Find where the given text appears and provide that cell's center as (X, Y) coordinate. 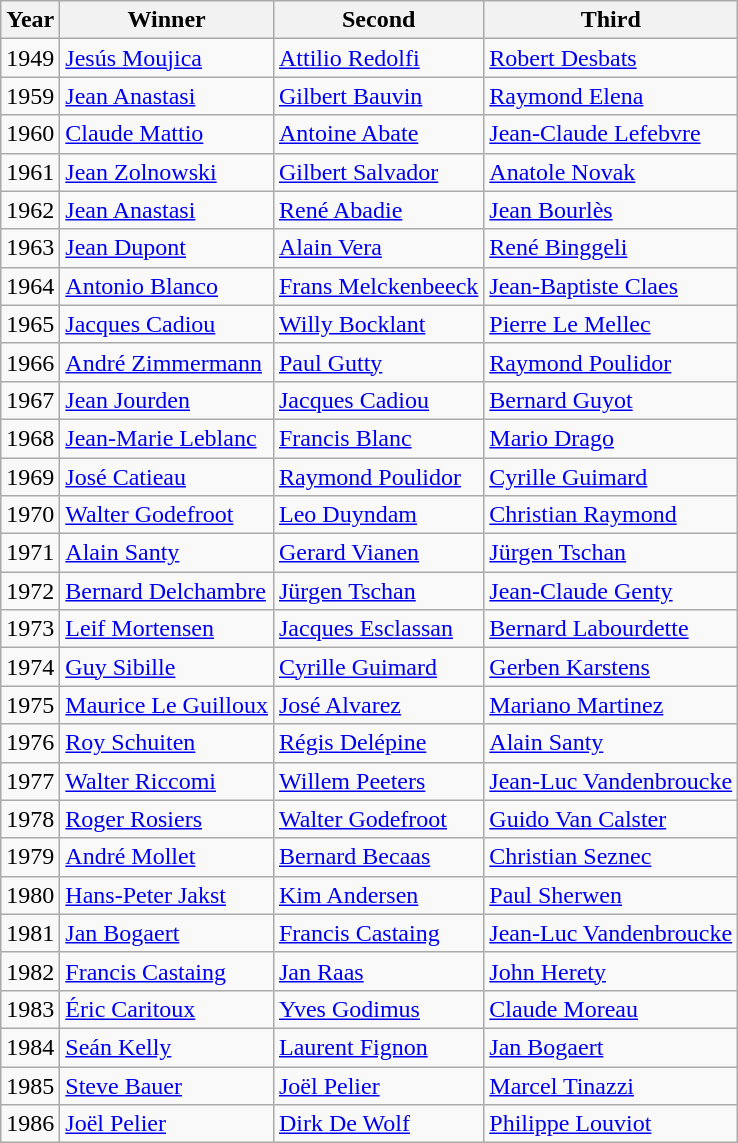
Steve Bauer (167, 1085)
Philippe Louviot (611, 1124)
Jacques Esclassan (378, 629)
Raymond Elena (611, 96)
Kim Andersen (378, 895)
Pierre Le Mellec (611, 324)
Christian Raymond (611, 515)
1980 (30, 895)
Mario Drago (611, 438)
André Mollet (167, 857)
1972 (30, 591)
1974 (30, 667)
1962 (30, 210)
José Catieau (167, 477)
Yves Godimus (378, 1009)
Gerben Karstens (611, 667)
René Binggeli (611, 248)
Second (378, 20)
Gerard Vianen (378, 553)
Anatole Novak (611, 172)
Guido Van Calster (611, 819)
Paul Gutty (378, 362)
Jesús Moujica (167, 58)
1976 (30, 743)
Jean-Baptiste Claes (611, 286)
1981 (30, 933)
1963 (30, 248)
Claude Mattio (167, 134)
1984 (30, 1047)
José Alvarez (378, 705)
Gilbert Salvador (378, 172)
Gilbert Bauvin (378, 96)
Jean Bourlès (611, 210)
Antoine Abate (378, 134)
Éric Caritoux (167, 1009)
Attilio Redolfi (378, 58)
René Abadie (378, 210)
Laurent Fignon (378, 1047)
1961 (30, 172)
1973 (30, 629)
Dirk De Wolf (378, 1124)
Frans Melckenbeeck (378, 286)
Bernard Labourdette (611, 629)
Antonio Blanco (167, 286)
Jean-Claude Lefebvre (611, 134)
Paul Sherwen (611, 895)
1979 (30, 857)
Alain Vera (378, 248)
1982 (30, 971)
1966 (30, 362)
1970 (30, 515)
André Zimmermann (167, 362)
1959 (30, 96)
1968 (30, 438)
1975 (30, 705)
John Herety (611, 971)
Roger Rosiers (167, 819)
Leo Duyndam (378, 515)
Roy Schuiten (167, 743)
1964 (30, 286)
1971 (30, 553)
Bernard Becaas (378, 857)
Jean Jourden (167, 400)
1960 (30, 134)
Hans-Peter Jakst (167, 895)
Jean-Marie Leblanc (167, 438)
Régis Delépine (378, 743)
1965 (30, 324)
1983 (30, 1009)
Claude Moreau (611, 1009)
1986 (30, 1124)
Bernard Delchambre (167, 591)
Willy Bocklant (378, 324)
Jean Dupont (167, 248)
Third (611, 20)
Winner (167, 20)
Robert Desbats (611, 58)
1967 (30, 400)
Guy Sibille (167, 667)
1949 (30, 58)
Jean Zolnowski (167, 172)
Seán Kelly (167, 1047)
Marcel Tinazzi (611, 1085)
Jan Raas (378, 971)
Francis Blanc (378, 438)
Jean-Claude Genty (611, 591)
Year (30, 20)
1977 (30, 781)
Walter Riccomi (167, 781)
1985 (30, 1085)
Willem Peeters (378, 781)
Leif Mortensen (167, 629)
1978 (30, 819)
Christian Seznec (611, 857)
1969 (30, 477)
Maurice Le Guilloux (167, 705)
Mariano Martinez (611, 705)
Bernard Guyot (611, 400)
